Search for the cell housing the specified text and yield its [X, Y] center coordinate. 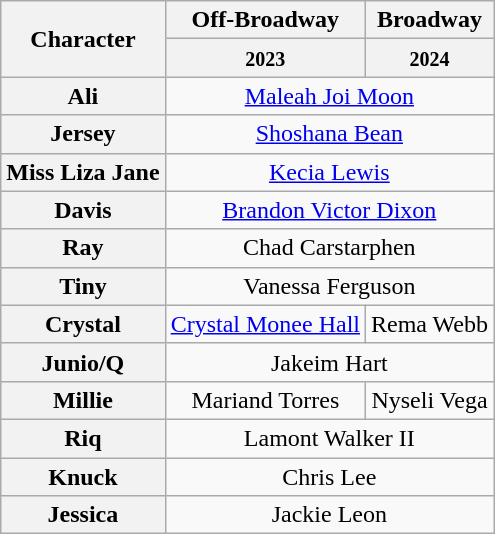
Crystal Monee Hall [265, 324]
2023 [265, 58]
Jessica [83, 515]
2024 [430, 58]
Maleah Joi Moon [329, 96]
Chris Lee [329, 477]
Junio/Q [83, 362]
Nyseli Vega [430, 400]
Chad Carstarphen [329, 248]
Shoshana Bean [329, 134]
Kecia Lewis [329, 172]
Brandon Victor Dixon [329, 210]
Ray [83, 248]
Vanessa Ferguson [329, 286]
Miss Liza Jane [83, 172]
Jackie Leon [329, 515]
Off-Broadway [265, 20]
Lamont Walker II [329, 438]
Crystal [83, 324]
Riq [83, 438]
Ali [83, 96]
Tiny [83, 286]
Rema Webb [430, 324]
Jakeim Hart [329, 362]
Knuck [83, 477]
Mariand Torres [265, 400]
Millie [83, 400]
Jersey [83, 134]
Davis [83, 210]
Character [83, 39]
Broadway [430, 20]
